Detect which cell encompasses the target text, then output its [x, y] center coordinate. 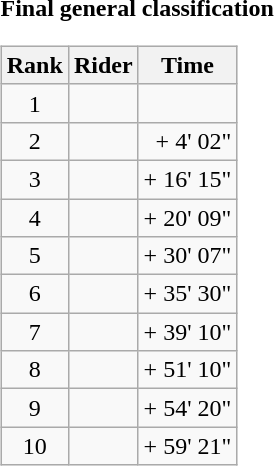
4 [34, 217]
1 [34, 103]
Time [188, 65]
+ 4' 02" [188, 141]
3 [34, 179]
+ 59' 21" [188, 446]
10 [34, 446]
8 [34, 370]
+ 16' 15" [188, 179]
9 [34, 408]
+ 30' 07" [188, 256]
+ 51' 10" [188, 370]
Rider [103, 65]
6 [34, 294]
+ 20' 09" [188, 217]
2 [34, 141]
+ 35' 30" [188, 294]
7 [34, 332]
Rank [34, 65]
+ 39' 10" [188, 332]
+ 54' 20" [188, 408]
5 [34, 256]
